Return (X, Y) of the center of cell containing provided text 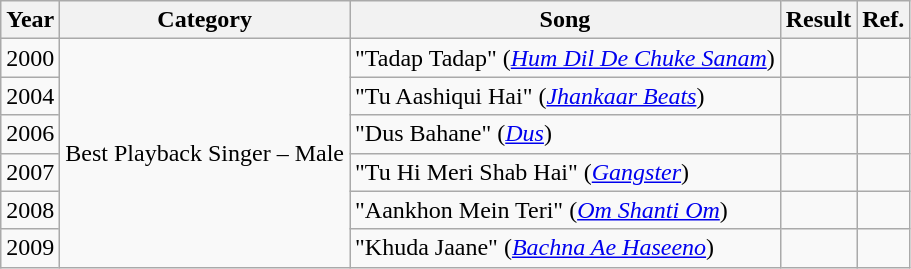
2008 (30, 210)
2009 (30, 248)
Ref. (884, 20)
"Tu Hi Meri Shab Hai" (Gangster) (566, 172)
Result (818, 20)
2007 (30, 172)
Song (566, 20)
"Tadap Tadap" (Hum Dil De Chuke Sanam) (566, 58)
2000 (30, 58)
"Dus Bahane" (Dus) (566, 134)
"Tu Aashiqui Hai" (Jhankaar Beats) (566, 96)
"Aankhon Mein Teri" (Om Shanti Om) (566, 210)
Best Playback Singer – Male (205, 153)
2006 (30, 134)
Category (205, 20)
Year (30, 20)
2004 (30, 96)
"Khuda Jaane" (Bachna Ae Haseeno) (566, 248)
